Scan for the cell matching the given text and deliver its [x, y] coordinate at center. 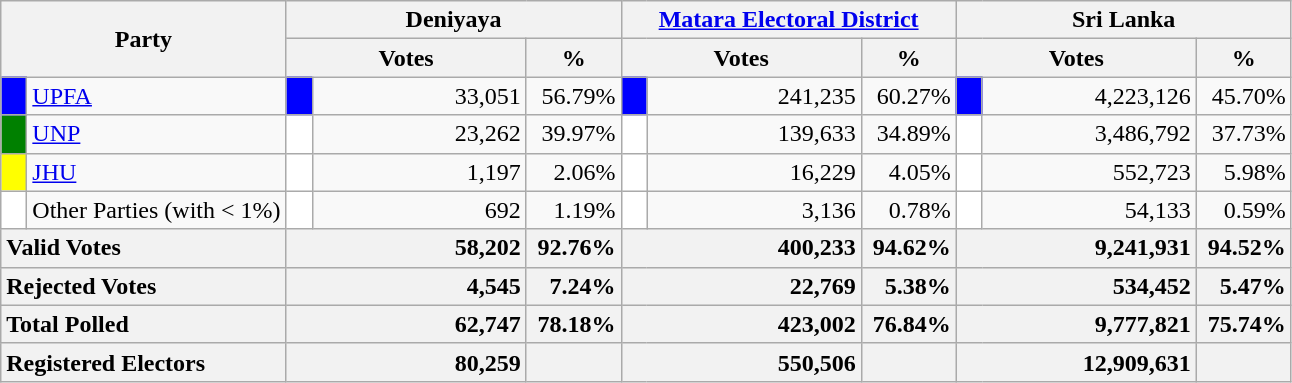
5.98% [1244, 172]
56.79% [574, 96]
4,223,126 [1089, 96]
94.62% [908, 248]
60.27% [908, 96]
Deniyaya [454, 20]
Total Polled [144, 324]
92.76% [574, 248]
76.84% [908, 324]
534,452 [1076, 286]
3,486,792 [1089, 134]
34.89% [908, 134]
37.73% [1244, 134]
78.18% [574, 324]
550,506 [741, 362]
54,133 [1089, 210]
Sri Lanka [1124, 20]
45.70% [1244, 96]
4.05% [908, 172]
94.52% [1244, 248]
1.19% [574, 210]
JHU [156, 172]
0.78% [908, 210]
80,259 [406, 362]
9,241,931 [1076, 248]
400,233 [741, 248]
62,747 [406, 324]
4,545 [406, 286]
Registered Electors [144, 362]
Matara Electoral District [788, 20]
0.59% [1244, 210]
9,777,821 [1076, 324]
33,051 [419, 96]
Other Parties (with < 1%) [156, 210]
552,723 [1089, 172]
Rejected Votes [144, 286]
3,136 [754, 210]
692 [419, 210]
2.06% [574, 172]
423,002 [741, 324]
23,262 [419, 134]
139,633 [754, 134]
12,909,631 [1076, 362]
241,235 [754, 96]
5.47% [1244, 286]
16,229 [754, 172]
Party [144, 39]
39.97% [574, 134]
58,202 [406, 248]
UNP [156, 134]
5.38% [908, 286]
UPFA [156, 96]
75.74% [1244, 324]
1,197 [419, 172]
22,769 [741, 286]
Valid Votes [144, 248]
7.24% [574, 286]
